Return the [X, Y] coordinate for the center point of the cell that contains the specified text.  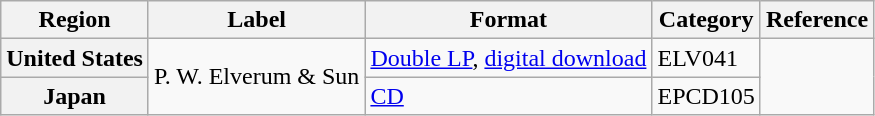
United States [75, 58]
P. W. Elverum & Sun [256, 77]
ELV041 [706, 58]
Format [508, 20]
Category [706, 20]
Region [75, 20]
Reference [816, 20]
EPCD105 [706, 96]
Double LP, digital download [508, 58]
CD [508, 96]
Label [256, 20]
Japan [75, 96]
